Extract the (X, Y) coordinate from the center of the cell holding the provided text.  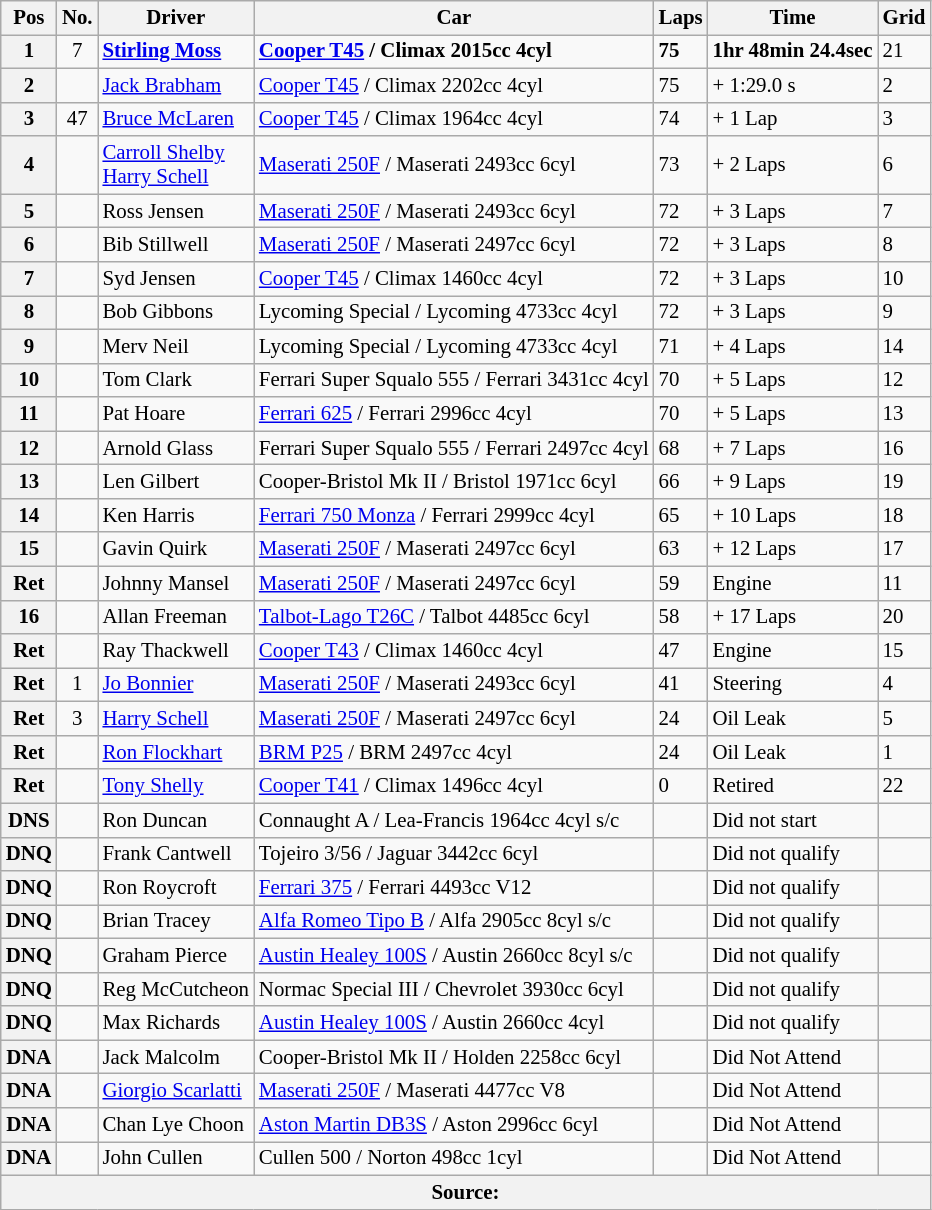
58 (681, 617)
Ray Thackwell (176, 651)
Cooper T45 / Climax 2015cc 4cyl (454, 51)
Driver (176, 18)
Tony Shelly (176, 786)
Arnold Glass (176, 448)
+ 17 Laps (793, 617)
No. (78, 18)
41 (681, 685)
Syd Jensen (176, 279)
17 (904, 549)
Cooper T45 / Climax 1964cc 4cyl (454, 119)
Grid (904, 18)
Cooper T43 / Climax 1460cc 4cyl (454, 651)
Ron Flockhart (176, 752)
Gavin Quirk (176, 549)
Brian Tracey (176, 922)
Maserati 250F / Maserati 4477cc V8 (454, 1091)
+ 1 Lap (793, 119)
Tojeiro 3/56 / Jaguar 3442cc 6cyl (454, 854)
Jack Brabham (176, 85)
0 (681, 786)
Normac Special III / Chevrolet 3930cc 6cyl (454, 989)
Connaught A / Lea-Francis 1964cc 4cyl s/c (454, 820)
59 (681, 583)
John Cullen (176, 1159)
DNS (29, 820)
+ 9 Laps (793, 482)
22 (904, 786)
Bob Gibbons (176, 312)
+ 1:29.0 s (793, 85)
Jack Malcolm (176, 1057)
Austin Healey 100S / Austin 2660cc 4cyl (454, 1023)
Alfa Romeo Tipo B / Alfa 2905cc 8cyl s/c (454, 922)
68 (681, 448)
63 (681, 549)
66 (681, 482)
21 (904, 51)
Austin Healey 100S / Austin 2660cc 8cyl s/c (454, 955)
Cooper-Bristol Mk II / Bristol 1971cc 6cyl (454, 482)
Jo Bonnier (176, 685)
Ross Jensen (176, 211)
Ferrari Super Squalo 555 / Ferrari 2497cc 4cyl (454, 448)
Ferrari 625 / Ferrari 2996cc 4cyl (454, 414)
Aston Martin DB3S / Aston 2996cc 6cyl (454, 1125)
Cooper T41 / Climax 1496cc 4cyl (454, 786)
Tom Clark (176, 380)
Stirling Moss (176, 51)
Chan Lye Choon (176, 1125)
Harry Schell (176, 719)
Ron Duncan (176, 820)
Cooper T45 / Climax 1460cc 4cyl (454, 279)
73 (681, 165)
Carroll Shelby Harry Schell (176, 165)
Retired (793, 786)
Ferrari Super Squalo 555 / Ferrari 3431cc 4cyl (454, 380)
Car (454, 18)
Steering (793, 685)
BRM P25 / BRM 2497cc 4cyl (454, 752)
Cullen 500 / Norton 498cc 1cyl (454, 1159)
Pos (29, 18)
Cooper T45 / Climax 2202cc 4cyl (454, 85)
Bib Stillwell (176, 245)
Time (793, 18)
Reg McCutcheon (176, 989)
Ron Roycroft (176, 888)
1hr 48min 24.4sec (793, 51)
Laps (681, 18)
Talbot-Lago T26C / Talbot 4485cc 6cyl (454, 617)
+ 2 Laps (793, 165)
Allan Freeman (176, 617)
Johnny Mansel (176, 583)
Giorgio Scarlatti (176, 1091)
Ferrari 750 Monza / Ferrari 2999cc 4cyl (454, 515)
71 (681, 346)
Graham Pierce (176, 955)
74 (681, 119)
Merv Neil (176, 346)
19 (904, 482)
Len Gilbert (176, 482)
Ferrari 375 / Ferrari 4493cc V12 (454, 888)
Bruce McLaren (176, 119)
+ 10 Laps (793, 515)
+ 12 Laps (793, 549)
Source: (466, 1192)
Ken Harris (176, 515)
Cooper-Bristol Mk II / Holden 2258cc 6cyl (454, 1057)
20 (904, 617)
Frank Cantwell (176, 854)
+ 4 Laps (793, 346)
Pat Hoare (176, 414)
18 (904, 515)
Max Richards (176, 1023)
+ 7 Laps (793, 448)
Did not start (793, 820)
65 (681, 515)
